Pinpoint the cell where the given text exists, returning its (x, y) midpoint coordinate. 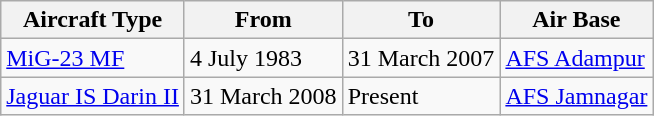
From (263, 20)
AFS Adampur (576, 58)
To (421, 20)
Air Base (576, 20)
MiG-23 MF (93, 58)
Jaguar IS Darin II (93, 96)
4 July 1983 (263, 58)
31 March 2008 (263, 96)
31 March 2007 (421, 58)
Present (421, 96)
Aircraft Type (93, 20)
AFS Jamnagar (576, 96)
